Return the [X, Y] coordinate for the center point of the cell that contains the specified text.  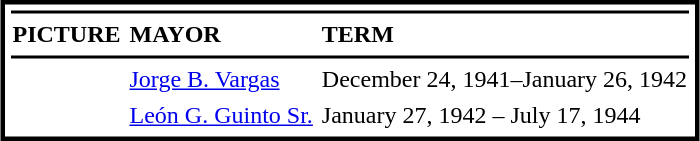
January 27, 1942 – July 17, 1944 [504, 115]
PICTURE [66, 35]
December 24, 1941–January 26, 1942 [504, 79]
MAYOR [221, 35]
TERM [504, 35]
León G. Guinto Sr. [221, 115]
Jorge B. Vargas [221, 79]
